From the cell containing the given text, extract its center point as (x, y) coordinate. 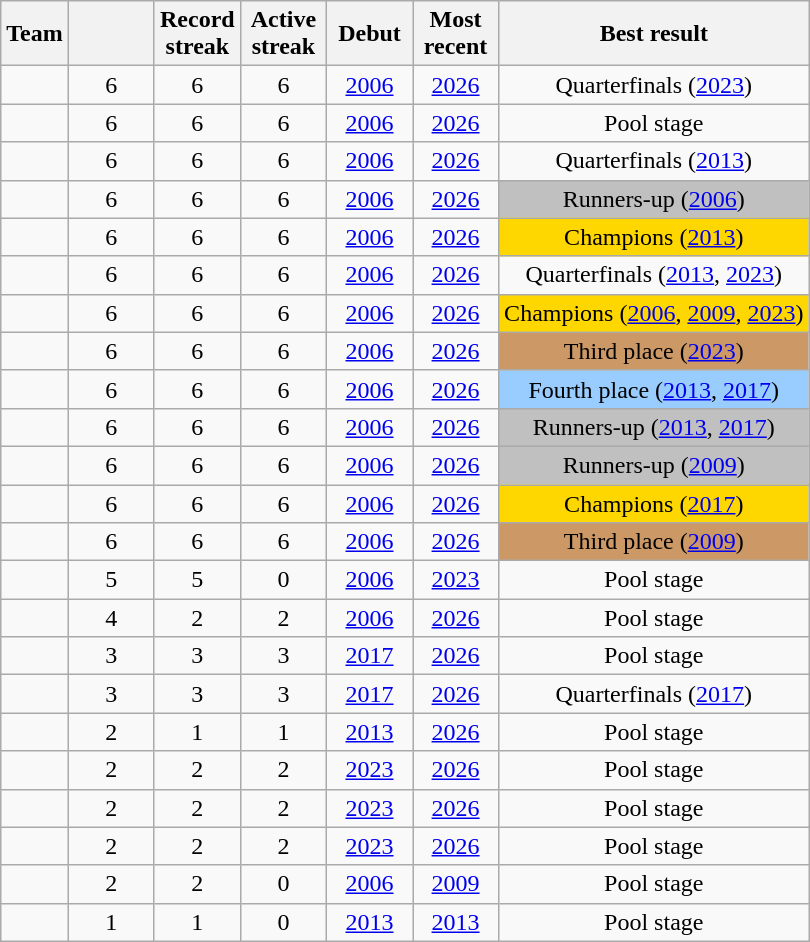
Champions (2017) (654, 503)
4 (111, 618)
Third place (2023) (654, 351)
Quarterfinals (2013) (654, 161)
Active streak (283, 34)
Debut (369, 34)
Runners-up (2006) (654, 199)
Team (35, 34)
Quarterfinals (2017) (654, 694)
Third place (2009) (654, 542)
2009 (456, 884)
Runners-up (2009) (654, 465)
Best result (654, 34)
Champions (2013) (654, 237)
Record streak (197, 34)
Runners-up (2013, 2017) (654, 427)
Quarterfinals (2023) (654, 85)
Fourth place (2013, 2017) (654, 389)
Champions (2006, 2009, 2023) (654, 313)
Most recent (456, 34)
Quarterfinals (2013, 2023) (654, 275)
